Output the (X, Y) coordinate of the center of the cell containing the given text.  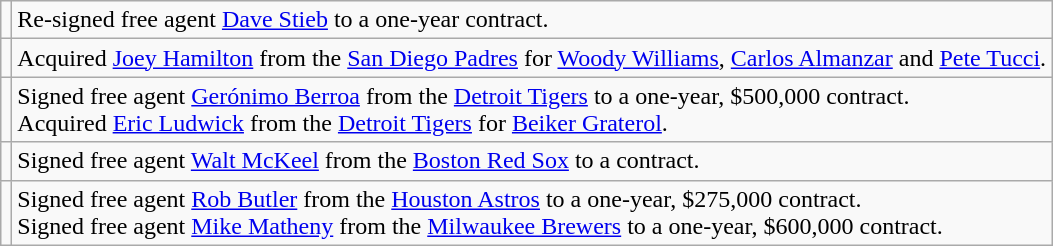
Signed free agent Walt McKeel from the Boston Red Sox to a contract. (532, 161)
Acquired Joey Hamilton from the San Diego Padres for Woody Williams, Carlos Almanzar and Pete Tucci. (532, 58)
Re-signed free agent Dave Stieb to a one-year contract. (532, 20)
